Find where the given text appears and provide that cell's center as (X, Y) coordinate. 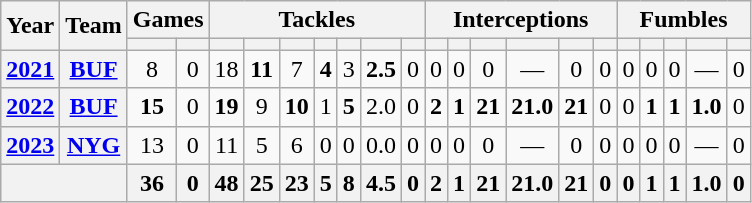
Games (168, 20)
10 (296, 107)
2022 (30, 107)
Year (30, 26)
Interceptions (520, 20)
Fumbles (684, 20)
Team (94, 26)
48 (226, 183)
9 (262, 107)
23 (296, 183)
13 (152, 145)
19 (226, 107)
25 (262, 183)
2021 (30, 69)
0.0 (380, 145)
18 (226, 69)
4 (326, 69)
6 (296, 145)
NYG (94, 145)
2.0 (380, 107)
3 (348, 69)
Tackles (316, 20)
4.5 (380, 183)
2.5 (380, 69)
15 (152, 107)
7 (296, 69)
2023 (30, 145)
36 (152, 183)
